Return the [x, y] coordinate for the center point of the cell that contains the specified text.  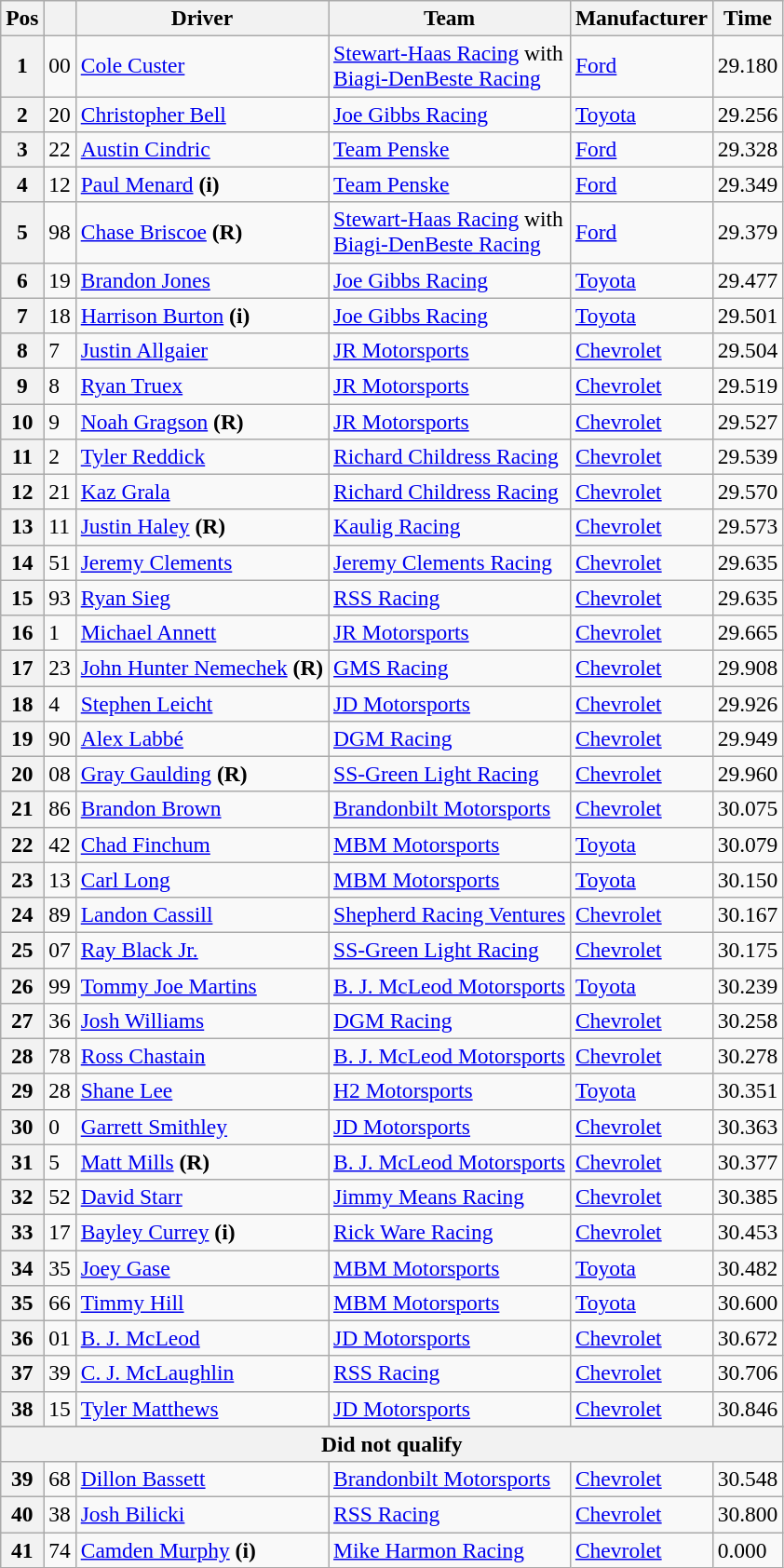
H2 Motorsports [450, 1091]
30.800 [748, 1514]
37 [22, 1373]
Justin Haley (R) [201, 527]
90 [60, 738]
01 [60, 1338]
Ross Chastain [201, 1056]
89 [60, 914]
30.239 [748, 985]
Timmy Hill [201, 1303]
Camden Murphy (i) [201, 1549]
Matt Mills (R) [201, 1162]
29.527 [748, 421]
99 [60, 985]
Manufacturer [641, 18]
0 [60, 1127]
33 [22, 1232]
30.600 [748, 1303]
Paul Menard (i) [201, 184]
00 [60, 65]
14 [22, 562]
30.453 [748, 1232]
Time [748, 18]
29.539 [748, 456]
30.079 [748, 845]
Dillon Bassett [201, 1479]
Harrison Burton (i) [201, 316]
3 [22, 149]
29.908 [748, 668]
Tommy Joe Martins [201, 985]
Jeremy Clements [201, 562]
Rick Ware Racing [450, 1232]
29.504 [748, 350]
66 [60, 1303]
31 [22, 1162]
Cole Custer [201, 65]
Austin Cindric [201, 149]
29.349 [748, 184]
Chase Briscoe (R) [201, 233]
30.548 [748, 1479]
30.278 [748, 1056]
Carl Long [201, 880]
34 [22, 1267]
30.706 [748, 1373]
29.501 [748, 316]
78 [60, 1056]
30.377 [748, 1162]
Jeremy Clements Racing [450, 562]
30.363 [748, 1127]
42 [60, 845]
86 [60, 809]
30.175 [748, 950]
93 [60, 598]
24 [22, 914]
David Starr [201, 1196]
29.256 [748, 114]
25 [22, 950]
40 [22, 1514]
30.846 [748, 1409]
Alex Labbé [201, 738]
16 [22, 632]
74 [60, 1549]
Bayley Currey (i) [201, 1232]
Driver [201, 18]
C. J. McLaughlin [201, 1373]
68 [60, 1479]
30.075 [748, 809]
John Hunter Nemechek (R) [201, 668]
29.665 [748, 632]
6 [22, 280]
Pos [22, 18]
Noah Gragson (R) [201, 421]
41 [22, 1549]
98 [60, 233]
29 [22, 1091]
Ryan Sieg [201, 598]
29.379 [748, 233]
32 [22, 1196]
Michael Annett [201, 632]
Jimmy Means Racing [450, 1196]
30.258 [748, 1021]
29.570 [748, 492]
0.000 [748, 1549]
30.672 [748, 1338]
30 [22, 1127]
30.351 [748, 1091]
Gray Gaulding (R) [201, 774]
B. J. McLeod [201, 1338]
Team [450, 18]
29.180 [748, 65]
Shane Lee [201, 1091]
Stephen Leicht [201, 703]
GMS Racing [450, 668]
29.926 [748, 703]
Christopher Bell [201, 114]
Brandon Brown [201, 809]
51 [60, 562]
Brandon Jones [201, 280]
Tyler Matthews [201, 1409]
Did not qualify [392, 1444]
10 [22, 421]
Tyler Reddick [201, 456]
29.519 [748, 385]
29.960 [748, 774]
30.385 [748, 1196]
27 [22, 1021]
Josh Bilicki [201, 1514]
Justin Allgaier [201, 350]
Chad Finchum [201, 845]
30.482 [748, 1267]
Shepherd Racing Ventures [450, 914]
29.477 [748, 280]
29.949 [748, 738]
Josh Williams [201, 1021]
Mike Harmon Racing [450, 1549]
08 [60, 774]
Garrett Smithley [201, 1127]
26 [22, 985]
Ray Black Jr. [201, 950]
Kaz Grala [201, 492]
Ryan Truex [201, 385]
Kaulig Racing [450, 527]
07 [60, 950]
30.167 [748, 914]
52 [60, 1196]
29.573 [748, 527]
Joey Gase [201, 1267]
Landon Cassill [201, 914]
30.150 [748, 880]
29.328 [748, 149]
